Detect which cell encompasses the target text, then output its [x, y] center coordinate. 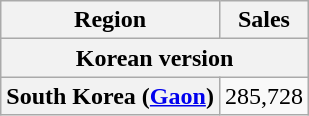
Korean version [155, 58]
South Korea (Gaon) [110, 96]
Sales [264, 20]
Region [110, 20]
285,728 [264, 96]
